Output the [x, y] coordinate of the center of the cell containing the given text.  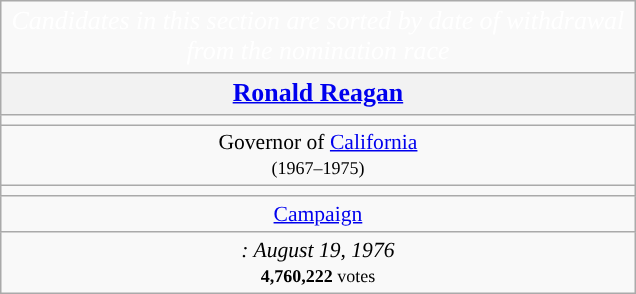
: August 19, 19764,760,222 votes [318, 262]
Candidates in this section are sorted by date of withdrawal from the nomination race [318, 37]
Ronald Reagan [318, 94]
Governor of California(1967–1975) [318, 156]
Campaign [318, 214]
